Scan for the cell matching the given text and deliver its (X, Y) coordinate at center. 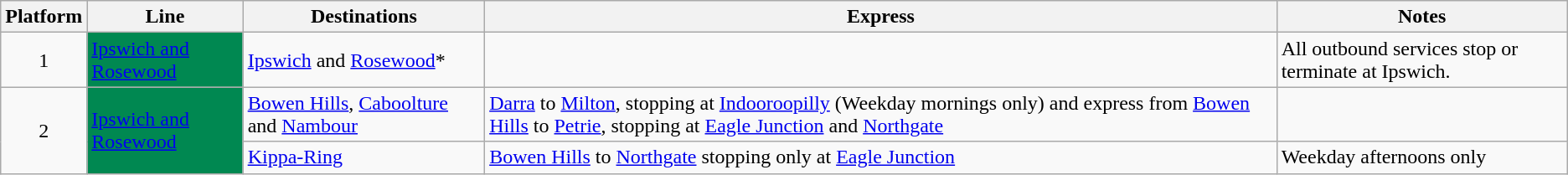
Notes (1422, 17)
Express (881, 17)
Weekday afternoons only (1422, 157)
Kippa-Ring (364, 157)
Ipswich and Rosewood* (364, 60)
2 (44, 131)
Bowen Hills, Caboolture and Nambour (364, 114)
All outbound services stop or terminate at Ipswich. (1422, 60)
1 (44, 60)
Bowen Hills to Northgate stopping only at Eagle Junction (881, 157)
Platform (44, 17)
Line (165, 17)
Destinations (364, 17)
Darra to Milton, stopping at Indooroopilly (Weekday mornings only) and express from Bowen Hills to Petrie, stopping at Eagle Junction and Northgate (881, 114)
